Return [X, Y] of the center of cell containing provided text 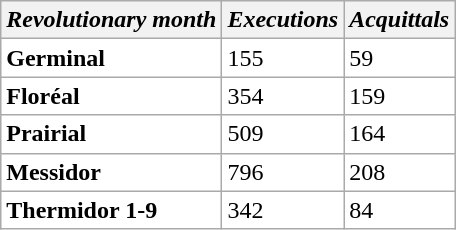
509 [283, 134]
Thermidor 1-9 [112, 210]
208 [400, 172]
Revolutionary month [112, 20]
84 [400, 210]
59 [400, 58]
Executions [283, 20]
Acquittals [400, 20]
Floréal [112, 96]
354 [283, 96]
Prairial [112, 134]
796 [283, 172]
Germinal [112, 58]
159 [400, 96]
155 [283, 58]
Messidor [112, 172]
164 [400, 134]
342 [283, 210]
